Pinpoint the cell where the given text exists, returning its (X, Y) midpoint coordinate. 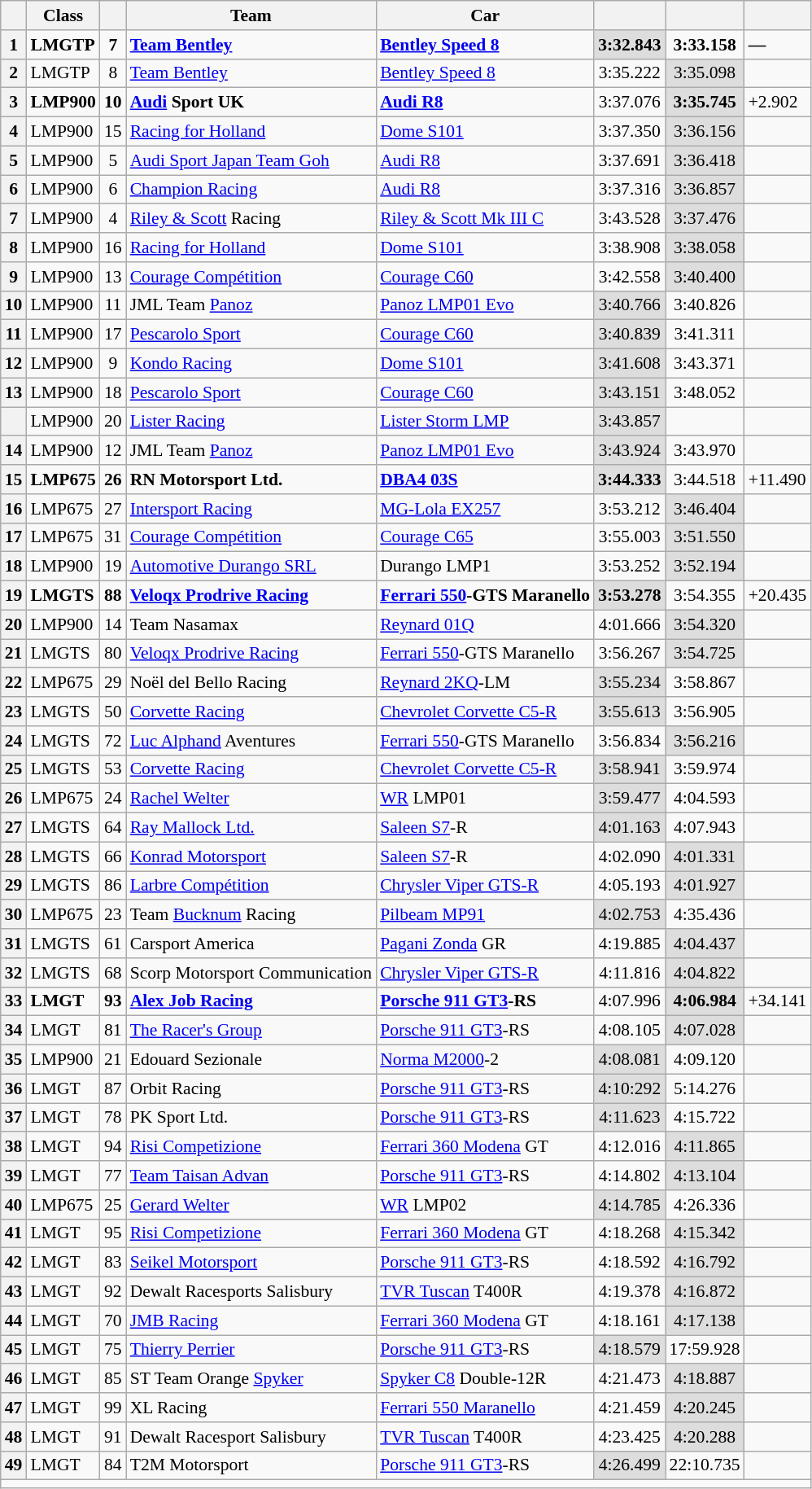
47 (14, 1408)
Thierry Perrier (251, 1350)
3:55.234 (630, 683)
3:56.216 (705, 741)
3:41.608 (630, 364)
92 (113, 1292)
3:40.839 (630, 335)
39 (14, 1176)
Noël del Bello Racing (251, 683)
4:11.623 (630, 1118)
33 (14, 1001)
4:19.378 (630, 1292)
Reynard 01Q (485, 624)
4:35.436 (705, 915)
3:52.194 (705, 567)
86 (113, 886)
44 (14, 1320)
83 (113, 1263)
84 (113, 1465)
37 (14, 1118)
4:16.792 (705, 1263)
Edouard Sezionale (251, 1060)
Pilbeam MP91 (485, 915)
28 (14, 856)
4:21.473 (630, 1379)
45 (14, 1350)
4:09.120 (705, 1060)
4:11.816 (630, 973)
35 (14, 1060)
93 (113, 1001)
Kondo Racing (251, 364)
36 (14, 1088)
4:18.579 (630, 1350)
95 (113, 1233)
MG-Lola EX257 (485, 509)
48 (14, 1437)
XL Racing (251, 1408)
3:55.003 (630, 537)
72 (113, 741)
3:54.320 (705, 624)
3:37.476 (705, 219)
4:26.336 (705, 1205)
3:58.867 (705, 683)
3:32.843 (630, 45)
43 (14, 1292)
88 (113, 596)
Audi Sport Japan Team Goh (251, 160)
Orbit Racing (251, 1088)
3:43.528 (630, 219)
Durango LMP1 (485, 567)
Seikel Motorsport (251, 1263)
PK Sport Ltd. (251, 1118)
4:07.943 (705, 828)
4:04.593 (705, 799)
64 (113, 828)
4:04.822 (705, 973)
2 (14, 73)
Automotive Durango SRL (251, 567)
3:33.158 (705, 45)
50 (113, 712)
4:07.028 (705, 1031)
3:37.350 (630, 132)
4:12.016 (630, 1147)
WR LMP02 (485, 1205)
17:59.928 (705, 1350)
3:38.908 (630, 247)
80 (113, 654)
3:43.857 (630, 422)
Lister Storm LMP (485, 422)
3:54.725 (705, 654)
4:02.753 (630, 915)
3:35.222 (630, 73)
Ray Mallock Ltd. (251, 828)
Riley & Scott Mk III C (485, 219)
53 (113, 769)
4:01.163 (630, 828)
3:43.151 (630, 392)
4:11.865 (705, 1147)
JMB Racing (251, 1320)
3:53.278 (630, 596)
+2.902 (778, 103)
Ferrari 550 Maranello (485, 1408)
94 (113, 1147)
3:37.316 (630, 190)
41 (14, 1233)
3:36.857 (705, 190)
1 (14, 45)
4:08.081 (630, 1060)
99 (113, 1408)
3:43.970 (705, 451)
42 (14, 1263)
3:51.550 (705, 537)
Gerard Welter (251, 1205)
The Racer's Group (251, 1031)
3:43.924 (630, 451)
ST Team Orange Spyker (251, 1379)
Norma M2000-2 (485, 1060)
4:18.268 (630, 1233)
Alex Job Racing (251, 1001)
4:05.193 (630, 886)
+20.435 (778, 596)
3:46.404 (705, 509)
3 (14, 103)
4:10:292 (630, 1088)
4:15.722 (705, 1118)
4:14.785 (630, 1205)
68 (113, 973)
3:56.267 (630, 654)
3:56.905 (705, 712)
Spyker C8 Double-12R (485, 1379)
Rachel Welter (251, 799)
5:14.276 (705, 1088)
4:01.666 (630, 624)
Audi Sport UK (251, 103)
Larbre Compétition (251, 886)
Courage C65 (485, 537)
61 (113, 944)
3:44.518 (705, 480)
Pagani Zonda GR (485, 944)
4:15.342 (705, 1233)
Team (251, 15)
4:20.288 (705, 1437)
3:35.098 (705, 73)
4:18.161 (630, 1320)
3:53.212 (630, 509)
4:26.499 (630, 1465)
4:02.090 (630, 856)
4:01.927 (705, 886)
70 (113, 1320)
3:41.311 (705, 335)
Konrad Motorsport (251, 856)
3:44.333 (630, 480)
22 (14, 683)
+34.141 (778, 1001)
3:36.156 (705, 132)
RN Motorsport Ltd. (251, 480)
Scorp Motorsport Communication (251, 973)
4:16.872 (705, 1292)
3:40.766 (630, 305)
T2M Motorsport (251, 1465)
4:08.105 (630, 1031)
4:18.592 (630, 1263)
Team Nasamax (251, 624)
4:14.802 (630, 1176)
4:06.984 (705, 1001)
Dewalt Racesports Salisbury (251, 1292)
34 (14, 1031)
40 (14, 1205)
3:59.974 (705, 769)
Lister Racing (251, 422)
3:37.691 (630, 160)
85 (113, 1379)
4:20.245 (705, 1408)
3:40.826 (705, 305)
Carsport America (251, 944)
87 (113, 1088)
46 (14, 1379)
— (778, 45)
4:01.331 (705, 856)
+11.490 (778, 480)
3:35.745 (705, 103)
3:56.834 (630, 741)
WR LMP01 (485, 799)
3:36.418 (705, 160)
3:48.052 (705, 392)
Dewalt Racesport Salisbury (251, 1437)
Champion Racing (251, 190)
49 (14, 1465)
78 (113, 1118)
Riley & Scott Racing (251, 219)
30 (14, 915)
3:55.613 (630, 712)
22:10.735 (705, 1465)
3:59.477 (630, 799)
3:43.371 (705, 364)
38 (14, 1147)
4:23.425 (630, 1437)
91 (113, 1437)
4:18.887 (705, 1379)
Team Bucknum Racing (251, 915)
4:17.138 (705, 1320)
DBA4 03S (485, 480)
Luc Alphand Aventures (251, 741)
3:38.058 (705, 247)
66 (113, 856)
75 (113, 1350)
Car (485, 15)
77 (113, 1176)
3:40.400 (705, 277)
4:21.459 (630, 1408)
3:54.355 (705, 596)
3:37.076 (630, 103)
4:04.437 (705, 944)
4:13.104 (705, 1176)
3:42.558 (630, 277)
3:58.941 (630, 769)
Class (63, 15)
4:07.996 (630, 1001)
3:53.252 (630, 567)
32 (14, 973)
81 (113, 1031)
Team Taisan Advan (251, 1176)
4:19.885 (630, 944)
Reynard 2KQ-LM (485, 683)
Intersport Racing (251, 509)
